Provide the (x, y) coordinate of the cell's center where the given text is located.  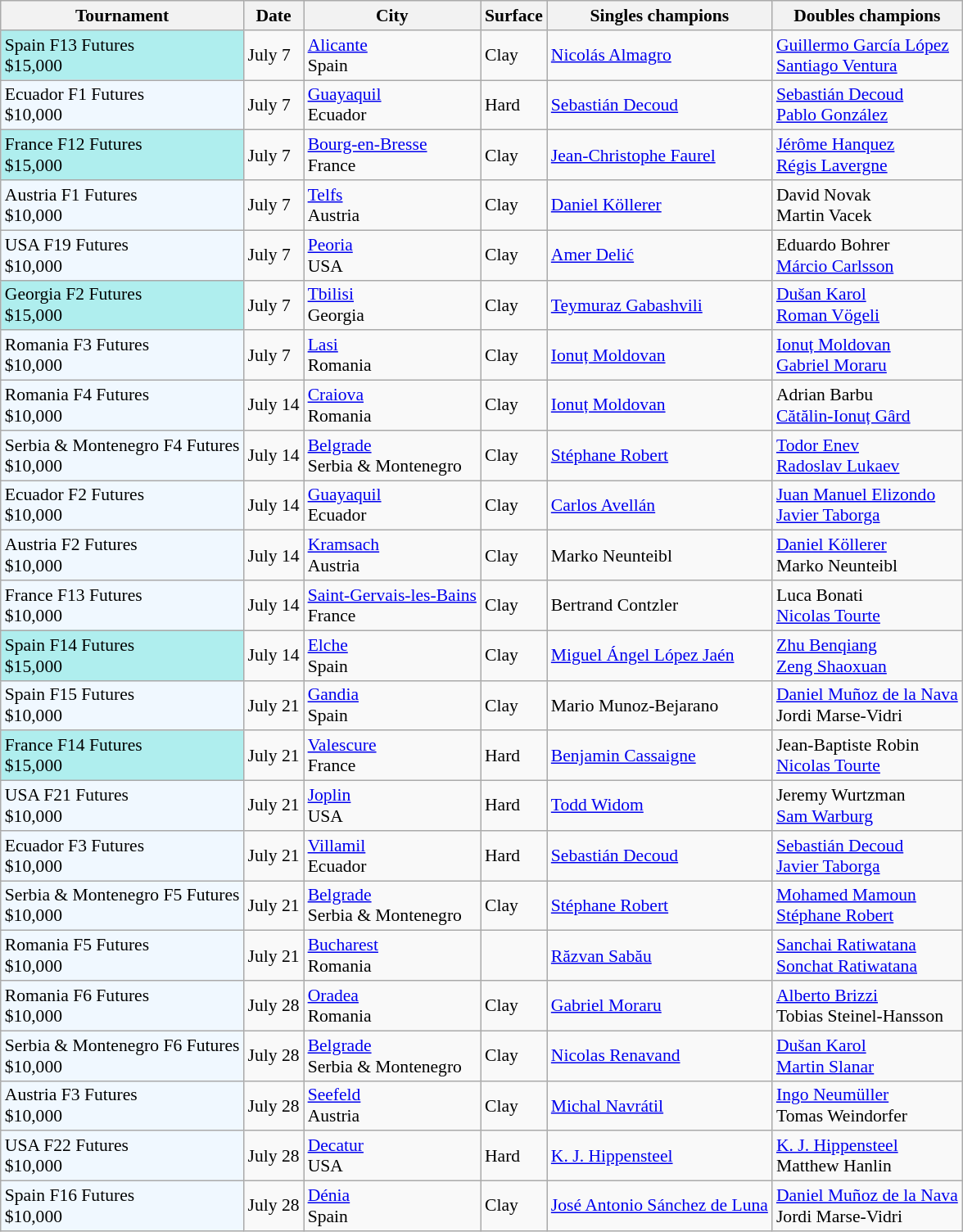
Jérôme Hanquez Régis Lavergne (867, 156)
Ionuț Moldovan Gabriel Moraru (867, 355)
Dušan Karol Roman Vögeli (867, 305)
DéniaSpain (392, 1207)
Dušan Karol Martin Slanar (867, 1056)
Romania F5 Futures$10,000 (123, 956)
Nicolás Almagro (660, 56)
Tournament (123, 16)
France F13 Futures$10,000 (123, 606)
David Novak Martin Vacek (867, 205)
Spain F16 Futures$10,000 (123, 1207)
Spain F14 Futures$15,000 (123, 655)
Gabriel Moraru (660, 1005)
Date (274, 16)
Romania F4 Futures$10,000 (123, 406)
Doubles champions (867, 16)
JoplinUSA (392, 806)
AlicanteSpain (392, 56)
Ecuador F1 Futures$10,000 (123, 105)
DecaturUSA (392, 1156)
BucharestRomania (392, 956)
USA F21 Futures$10,000 (123, 806)
TbilisiGeorgia (392, 305)
Sebastián Decoud Javier Taborga (867, 856)
TelfsAustria (392, 205)
France F12 Futures$15,000 (123, 156)
Daniel Köllerer (660, 205)
Nicolas Renavand (660, 1056)
Todor Enev Radoslav Lukaev (867, 455)
Spain F15 Futures$10,000 (123, 706)
Juan Manuel Elizondo Javier Taborga (867, 506)
Serbia & Montenegro F4 Futures$10,000 (123, 455)
K. J. Hippensteel Matthew Hanlin (867, 1156)
Ecuador F3 Futures$10,000 (123, 856)
K. J. Hippensteel (660, 1156)
France F14 Futures$15,000 (123, 756)
Marko Neunteibl (660, 555)
Saint-Gervais-les-BainsFrance (392, 606)
KramsachAustria (392, 555)
Jeremy Wurtzman Sam Warburg (867, 806)
Eduardo Bohrer Márcio Carlsson (867, 255)
City (392, 16)
Benjamin Cassaigne (660, 756)
Mohamed Mamoun Stéphane Robert (867, 905)
Jean-Christophe Faurel (660, 156)
Michal Navrátil (660, 1105)
Spain F13 Futures$15,000 (123, 56)
Ecuador F2 Futures$10,000 (123, 506)
Austria F2 Futures$10,000 (123, 555)
CraiovaRomania (392, 406)
Austria F1 Futures$10,000 (123, 205)
Răzvan Sabău (660, 956)
Teymuraz Gabashvili (660, 305)
SeefeldAustria (392, 1105)
Carlos Avellán (660, 506)
Sebastián Decoud Pablo González (867, 105)
Bertrand Contzler (660, 606)
Romania F3 Futures$10,000 (123, 355)
Serbia & Montenegro F5 Futures$10,000 (123, 905)
Jean-Baptiste Robin Nicolas Tourte (867, 756)
Amer Delić (660, 255)
Surface (514, 16)
Georgia F2 Futures$15,000 (123, 305)
PeoriaUSA (392, 255)
USA F19 Futures$10,000 (123, 255)
Luca Bonati Nicolas Tourte (867, 606)
Todd Widom (660, 806)
GandiaSpain (392, 706)
USA F22 Futures$10,000 (123, 1156)
Adrian Barbu Cătălin-Ionuț Gârd (867, 406)
Daniel Köllerer Marko Neunteibl (867, 555)
Guillermo García López Santiago Ventura (867, 56)
Bourg-en-BresseFrance (392, 156)
Ingo Neumüller Tomas Weindorfer (867, 1105)
ElcheSpain (392, 655)
Mario Munoz-Bejarano (660, 706)
VillamilEcuador (392, 856)
Romania F6 Futures$10,000 (123, 1005)
Serbia & Montenegro F6 Futures$10,000 (123, 1056)
OradeaRomania (392, 1005)
Alberto Brizzi Tobias Steinel-Hansson (867, 1005)
Austria F3 Futures$10,000 (123, 1105)
Sanchai Ratiwatana Sonchat Ratiwatana (867, 956)
Zhu Benqiang Zeng Shaoxuan (867, 655)
Miguel Ángel López Jaén (660, 655)
ValescureFrance (392, 756)
José Antonio Sánchez de Luna (660, 1207)
LasiRomania (392, 355)
Singles champions (660, 16)
